Determine the (x, y) coordinate at the center of the cell enclosing the given text.  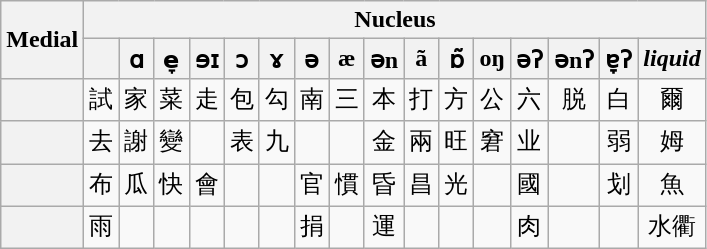
ɤ (276, 59)
變 (172, 142)
試 (102, 100)
打 (422, 100)
瓜 (136, 186)
肉 (529, 228)
官 (312, 186)
去 (102, 142)
爾 (672, 100)
弱 (619, 142)
家 (136, 100)
ã (422, 59)
ɐ̞ʔ (619, 59)
ɑ (136, 59)
划 (619, 186)
ənʔ (574, 59)
方 (456, 100)
昏 (384, 186)
Medial (42, 40)
國 (529, 186)
勾 (276, 100)
金 (384, 142)
水衢 (672, 228)
公 (492, 100)
ɒ̃ (456, 59)
Nucleus (395, 20)
oŋ (492, 59)
姆 (672, 142)
旺 (456, 142)
æ (346, 59)
快 (172, 186)
九 (276, 142)
魚 (672, 186)
包 (242, 100)
運 (384, 228)
光 (456, 186)
窘 (492, 142)
本 (384, 100)
昌 (422, 186)
liquid (672, 59)
南 (312, 100)
ə (312, 59)
ɔ (242, 59)
捐 (312, 228)
表 (242, 142)
ɘɪ (206, 59)
走 (206, 100)
菜 (172, 100)
e̞ (172, 59)
ən (384, 59)
慣 (346, 186)
會 (206, 186)
əʔ (529, 59)
六 (529, 100)
脱 (574, 100)
謝 (136, 142)
雨 (102, 228)
白 (619, 100)
布 (102, 186)
三 (346, 100)
兩 (422, 142)
业 (529, 142)
